Extract the (X, Y) coordinate from the center of the cell holding the provided text.  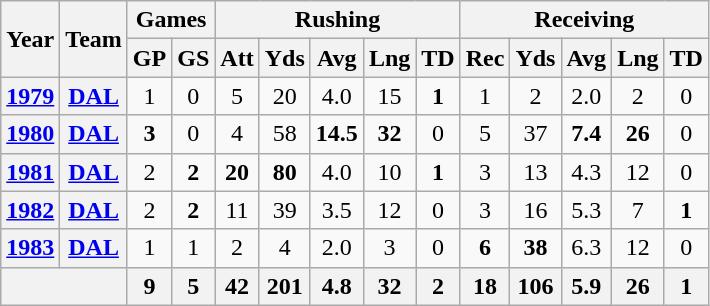
4.3 (586, 172)
6 (485, 248)
GP (149, 58)
39 (284, 210)
11 (237, 210)
1982 (30, 210)
1980 (30, 134)
5.3 (586, 210)
6.3 (586, 248)
15 (389, 96)
18 (485, 286)
7.4 (586, 134)
37 (536, 134)
38 (536, 248)
4.8 (336, 286)
5.9 (586, 286)
Games (170, 20)
Att (237, 58)
13 (536, 172)
9 (149, 286)
58 (284, 134)
Team (94, 39)
201 (284, 286)
Receiving (584, 20)
42 (237, 286)
80 (284, 172)
Year (30, 39)
1983 (30, 248)
Rec (485, 58)
106 (536, 286)
10 (389, 172)
1981 (30, 172)
16 (536, 210)
7 (638, 210)
GS (194, 58)
14.5 (336, 134)
3.5 (336, 210)
Rushing (338, 20)
1979 (30, 96)
